Identify which cell holds the provided text, then report its (x, y) central coordinate. 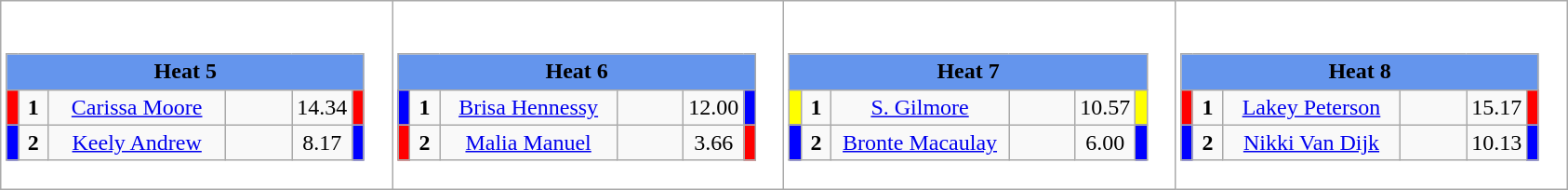
Keely Andrew (138, 142)
Heat 5 (185, 72)
10.13 (1497, 142)
6.00 (1105, 142)
Carissa Moore (138, 107)
Heat 6 1 Brisa Hennessy 12.00 2 Malia Manuel 3.66 (588, 95)
3.66 (714, 142)
Heat 6 (577, 72)
Brisa Hennessy (528, 107)
15.17 (1497, 107)
Heat 7 1 S. Gilmore 10.57 2 Bronte Macaulay 6.00 (980, 95)
Nikki Van Dijk (1311, 142)
Malia Manuel (528, 142)
Heat 7 (968, 72)
Lakey Peterson (1311, 107)
S. Gilmore (921, 107)
Heat 5 1 Carissa Moore 14.34 2 Keely Andrew 8.17 (197, 95)
12.00 (714, 107)
Heat 8 (1360, 72)
Heat 8 1 Lakey Peterson 15.17 2 Nikki Van Dijk 10.13 (1371, 95)
8.17 (322, 142)
14.34 (322, 107)
10.57 (1105, 107)
Bronte Macaulay (921, 142)
